Return the [x, y] coordinate for the center point of the cell that contains the specified text.  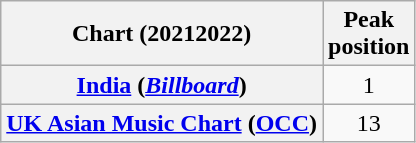
1 [368, 85]
13 [368, 123]
UK Asian Music Chart (OCC) [162, 123]
Peakposition [368, 34]
India (Billboard) [162, 85]
Chart (20212022) [162, 34]
